Detect which cell encompasses the target text, then output its (X, Y) center coordinate. 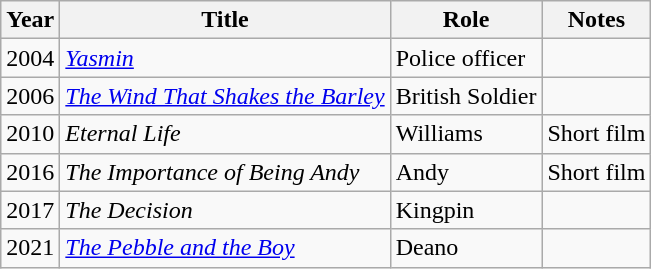
2006 (30, 96)
Police officer (466, 58)
Williams (466, 134)
Year (30, 20)
The Wind That Shakes the Barley (225, 96)
Notes (596, 20)
The Importance of Being Andy (225, 172)
Eternal Life (225, 134)
British Soldier (466, 96)
2016 (30, 172)
Kingpin (466, 210)
Title (225, 20)
The Pebble and the Boy (225, 248)
2010 (30, 134)
Andy (466, 172)
Role (466, 20)
2004 (30, 58)
2017 (30, 210)
Yasmin (225, 58)
The Decision (225, 210)
2021 (30, 248)
Deano (466, 248)
